Output the [x, y] coordinate of the center of the cell containing the given text.  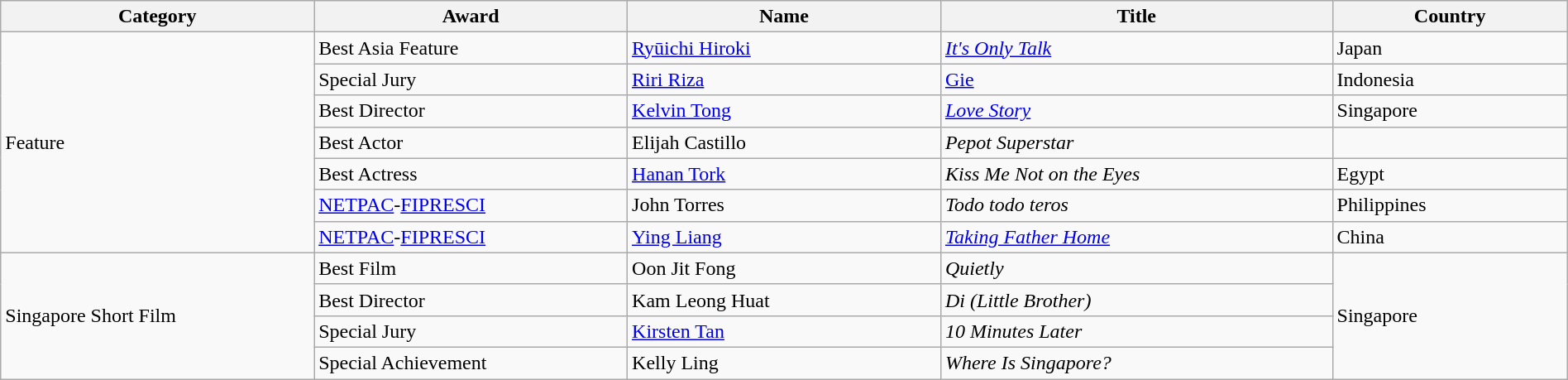
Quietly [1136, 268]
Kiss Me Not on the Eyes [1136, 174]
Kirsten Tan [784, 331]
John Torres [784, 205]
Singapore Short Film [157, 315]
Best Asia Feature [471, 48]
Name [784, 17]
Category [157, 17]
Di (Little Brother) [1136, 300]
Country [1450, 17]
Gie [1136, 79]
Hanan Tork [784, 174]
Where Is Singapore? [1136, 363]
Todo todo teros [1136, 205]
Best Actor [471, 142]
Riri Riza [784, 79]
Elijah Castillo [784, 142]
Kam Leong Huat [784, 300]
Best Film [471, 268]
Indonesia [1450, 79]
Philippines [1450, 205]
China [1450, 237]
Ying Liang [784, 237]
Special Achievement [471, 363]
Egypt [1450, 174]
Oon Jit Fong [784, 268]
Feature [157, 142]
Kelly Ling [784, 363]
Award [471, 17]
Kelvin Tong [784, 111]
Pepot Superstar [1136, 142]
10 Minutes Later [1136, 331]
Taking Father Home [1136, 237]
Best Actress [471, 174]
Japan [1450, 48]
Ryūichi Hiroki [784, 48]
It's Only Talk [1136, 48]
Love Story [1136, 111]
Title [1136, 17]
